Determine the [x, y] coordinate at the center of the cell enclosing the given text.  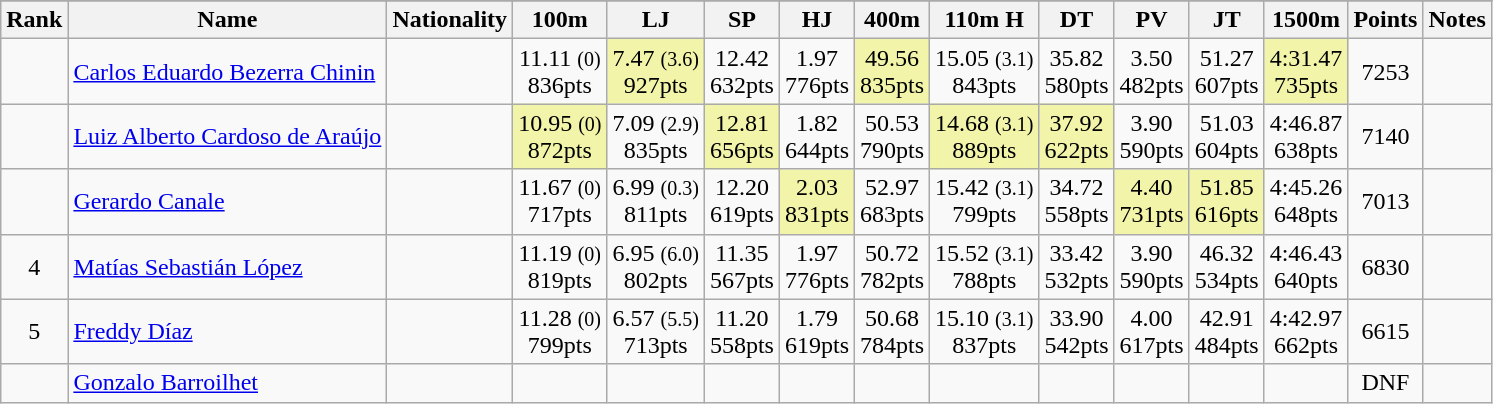
Freddy Díaz [228, 332]
52.97 683pts [892, 202]
37.92 622pts [1076, 136]
51.85 616pts [1226, 202]
33.42 532pts [1076, 266]
Notes [1457, 20]
7.09 (2.9) 835pts [656, 136]
33.90 542pts [1076, 332]
400m [892, 20]
15.42 (3.1) 799pts [984, 202]
11.19 (0) 819pts [560, 266]
10.95 (0) 872pts [560, 136]
Points [1386, 20]
51.27 607pts [1226, 72]
DNF [1386, 383]
6615 [1386, 332]
4:46.87 638pts [1306, 136]
Matías Sebastián López [228, 266]
1.79 619pts [816, 332]
SP [742, 20]
35.82 580pts [1076, 72]
4:31.47 735pts [1306, 72]
Name [228, 20]
Carlos Eduardo Bezerra Chinin [228, 72]
12.81 656pts [742, 136]
5 [34, 332]
51.03 604pts [1226, 136]
11.35 567pts [742, 266]
15.10 (3.1) 837pts [984, 332]
2.03 831pts [816, 202]
11.67 (0) 717pts [560, 202]
15.05 (3.1) 843pts [984, 72]
34.72 558pts [1076, 202]
46.32 534pts [1226, 266]
PV [1152, 20]
Gonzalo Barroilhet [228, 383]
50.72 782pts [892, 266]
HJ [816, 20]
3.50 482pts [1152, 72]
15.52 (3.1) 788pts [984, 266]
110m H [984, 20]
11.20 558pts [742, 332]
14.68 (3.1) 889pts [984, 136]
JT [1226, 20]
Nationality [450, 20]
Luiz Alberto Cardoso de Araújo [228, 136]
LJ [656, 20]
6.99 (0.3) 811pts [656, 202]
4:42.97 662pts [1306, 332]
50.68 784pts [892, 332]
DT [1076, 20]
42.91 484pts [1226, 332]
6.57 (5.5) 713pts [656, 332]
1500m [1306, 20]
4:45.26 648pts [1306, 202]
6830 [1386, 266]
50.53 790pts [892, 136]
Rank [34, 20]
11.28 (0) 799pts [560, 332]
49.56 835pts [892, 72]
Gerardo Canale [228, 202]
4 [34, 266]
6.95 (6.0) 802pts [656, 266]
1.82 644pts [816, 136]
7140 [1386, 136]
12.42 632pts [742, 72]
100m [560, 20]
7.47 (3.6) 927pts [656, 72]
4.40 731pts [1152, 202]
11.11 (0) 836pts [560, 72]
7253 [1386, 72]
12.20 619pts [742, 202]
4.00 617pts [1152, 332]
4:46.43 640pts [1306, 266]
7013 [1386, 202]
